Find where the given text appears and provide that cell's center as [x, y] coordinate. 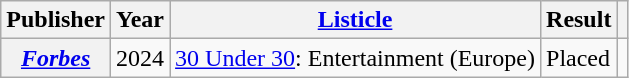
2024 [140, 58]
Year [140, 20]
Result [579, 20]
Publisher [56, 20]
Placed [579, 58]
Forbes [56, 58]
30 Under 30: Entertainment (Europe) [356, 58]
Listicle [356, 20]
